Search for the cell housing the specified text and yield its (x, y) center coordinate. 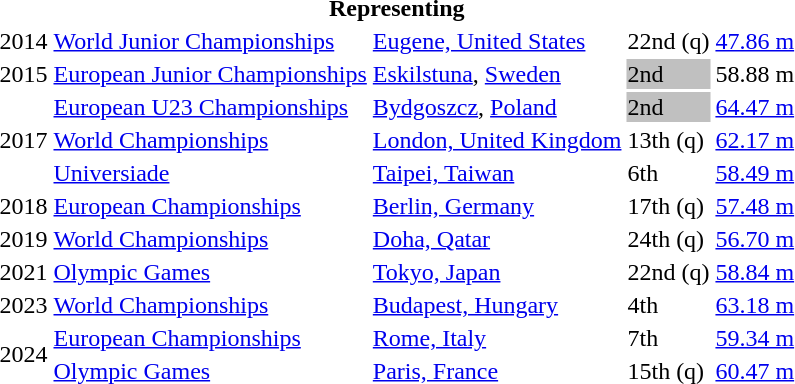
13th (q) (668, 140)
Eugene, United States (497, 41)
Universiade (210, 173)
Eskilstuna, Sweden (497, 74)
Berlin, Germany (497, 206)
6th (668, 173)
7th (668, 338)
European Junior Championships (210, 74)
4th (668, 305)
Taipei, Taiwan (497, 173)
Tokyo, Japan (497, 272)
European U23 Championships (210, 107)
Doha, Qatar (497, 239)
Budapest, Hungary (497, 305)
World Junior Championships (210, 41)
Bydgoszcz, Poland (497, 107)
17th (q) (668, 206)
Rome, Italy (497, 338)
Olympic Games (210, 272)
24th (q) (668, 239)
London, United Kingdom (497, 140)
